Extract the [X, Y] coordinate from the center of the cell holding the provided text.  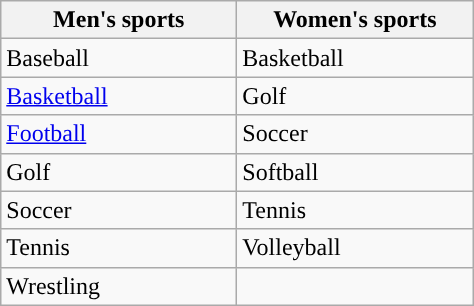
Wrestling [119, 286]
Volleyball [355, 248]
Men's sports [119, 20]
Baseball [119, 58]
Women's sports [355, 20]
Softball [355, 172]
Football [119, 134]
